Locate the cell with the specified text and output its (x, y) center coordinate. 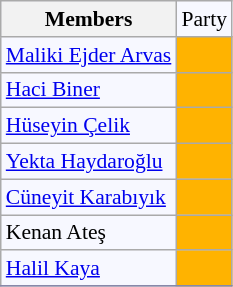
Yekta Haydaroğlu (89, 162)
Halil Kaya (89, 269)
Maliki Ejder Arvas (89, 55)
Haci Biner (89, 90)
Kenan Ateş (89, 233)
Members (89, 19)
Hüseyin Çelik (89, 126)
Cüneyit Karabıyık (89, 197)
Party (204, 19)
